Extract the (X, Y) coordinate from the center of the cell holding the provided text.  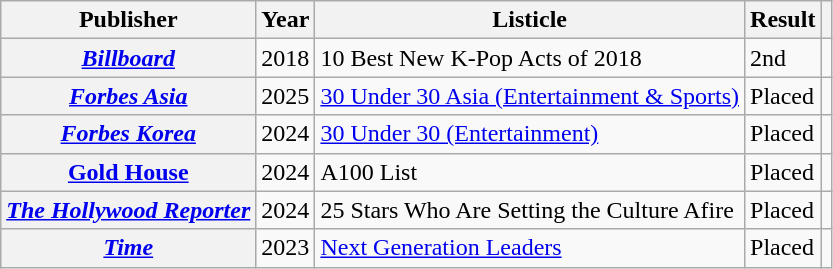
30 Under 30 (Entertainment) (530, 134)
Gold House (128, 172)
2018 (286, 58)
Publisher (128, 20)
Next Generation Leaders (530, 248)
Billboard (128, 58)
2025 (286, 96)
A100 List (530, 172)
30 Under 30 Asia (Entertainment & Sports) (530, 96)
Listicle (530, 20)
2023 (286, 248)
25 Stars Who Are Setting the Culture Afire (530, 210)
The Hollywood Reporter (128, 210)
Time (128, 248)
2nd (783, 58)
Year (286, 20)
Forbes Korea (128, 134)
10 Best New K-Pop Acts of 2018 (530, 58)
Forbes Asia (128, 96)
Result (783, 20)
